Provide the [x, y] coordinate of the cell's center where the given text is located.  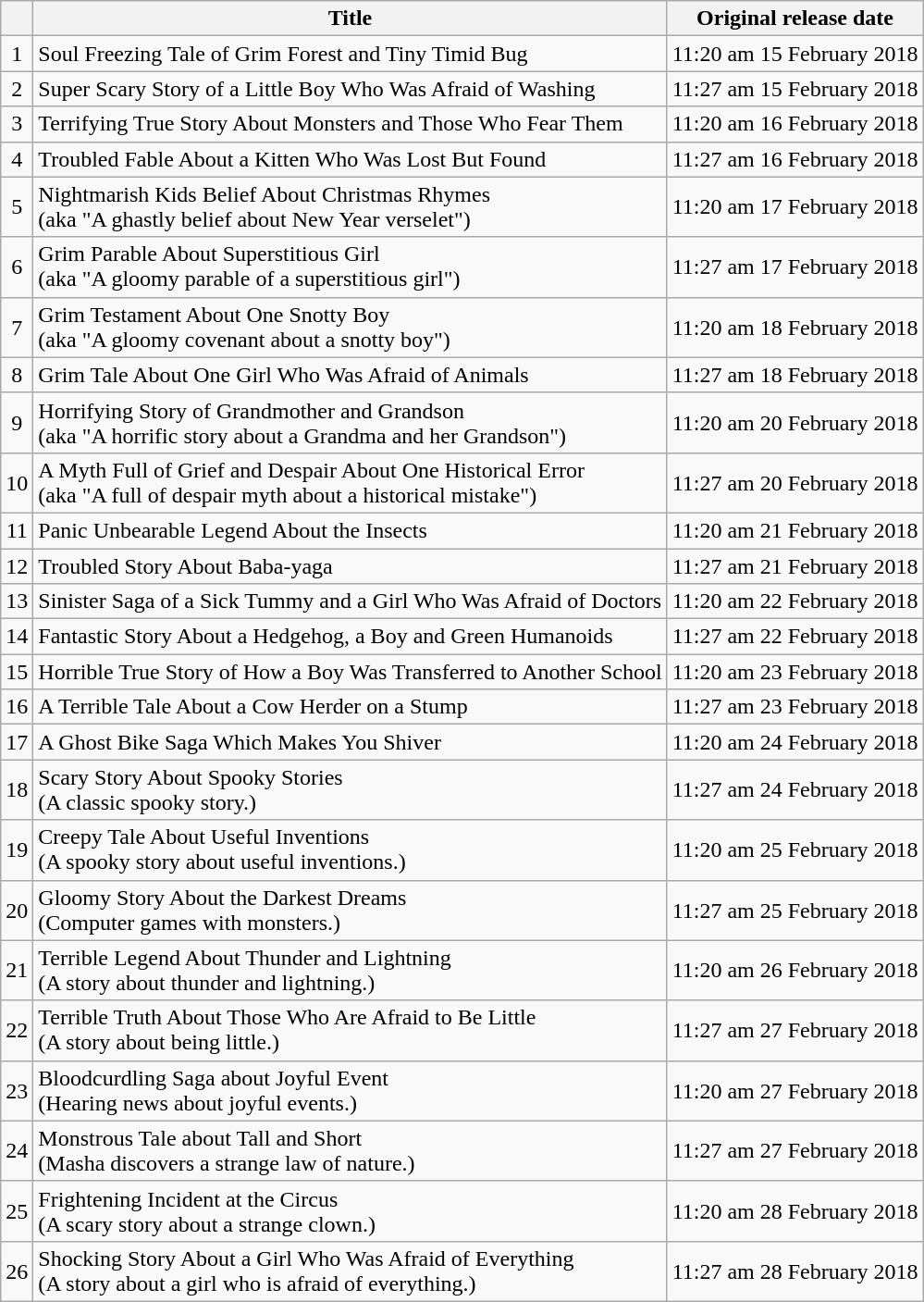
11:20 am 17 February 2018 [795, 207]
14 [17, 637]
11:20 am 20 February 2018 [795, 422]
8 [17, 375]
11:20 am 27 February 2018 [795, 1090]
Monstrous Tale about Tall and Short(Masha discovers a strange law of nature.) [350, 1151]
11:20 am 24 February 2018 [795, 742]
6 [17, 267]
Gloomy Story About the Darkest Dreams(Computer games with monsters.) [350, 911]
11:27 am 16 February 2018 [795, 159]
3 [17, 124]
Horrifying Story of Grandmother and Grandson(aka "A horrific story about a Grandma and her Grandson") [350, 422]
Terrible Legend About Thunder and Lightning(A story about thunder and lightning.) [350, 970]
Grim Testament About One Snotty Boy(aka "A gloomy covenant about a snotty boy") [350, 328]
20 [17, 911]
Panic Unbearable Legend About the Insects [350, 530]
11:27 am 21 February 2018 [795, 565]
Title [350, 19]
Troubled Fable About a Kitten Who Was Lost But Found [350, 159]
Original release date [795, 19]
18 [17, 790]
13 [17, 601]
7 [17, 328]
11:27 am 20 February 2018 [795, 483]
10 [17, 483]
15 [17, 672]
Terrifying True Story About Monsters and Those Who Fear Them [350, 124]
A Myth Full of Grief and Despair About One Historical Error(aka "A full of despair myth about a historical mistake") [350, 483]
9 [17, 422]
26 [17, 1271]
Scary Story About Spooky Stories(A classic spooky story.) [350, 790]
12 [17, 565]
24 [17, 1151]
11:20 am 18 February 2018 [795, 328]
11:27 am 15 February 2018 [795, 89]
Horrible True Story of How a Boy Was Transferred to Another School [350, 672]
11:20 am 22 February 2018 [795, 601]
16 [17, 707]
25 [17, 1210]
11:20 am 23 February 2018 [795, 672]
5 [17, 207]
Grim Tale About One Girl Who Was Afraid of Animals [350, 375]
17 [17, 742]
11:20 am 28 February 2018 [795, 1210]
A Terrible Tale About a Cow Herder on a Stump [350, 707]
Nightmarish Kids Belief About Christmas Rhymes(aka "A ghastly belief about New Year verselet") [350, 207]
Shocking Story About a Girl Who Was Afraid of Everything(A story about a girl who is afraid of everything.) [350, 1271]
11:20 am 16 February 2018 [795, 124]
A Ghost Bike Saga Which Makes You Shiver [350, 742]
11:20 am 26 February 2018 [795, 970]
Sinister Saga of a Sick Tummy and a Girl Who Was Afraid of Doctors [350, 601]
22 [17, 1031]
11:20 am 15 February 2018 [795, 54]
11:20 am 25 February 2018 [795, 849]
Creepy Tale About Useful Inventions(A spooky story about useful inventions.) [350, 849]
11:20 am 21 February 2018 [795, 530]
Frightening Incident at the Circus(A scary story about a strange clown.) [350, 1210]
1 [17, 54]
11:27 am 17 February 2018 [795, 267]
Grim Parable About Superstitious Girl(aka "A gloomy parable of a superstitious girl") [350, 267]
11:27 am 23 February 2018 [795, 707]
Soul Freezing Tale of Grim Forest and Tiny Timid Bug [350, 54]
2 [17, 89]
11:27 am 18 February 2018 [795, 375]
11:27 am 28 February 2018 [795, 1271]
21 [17, 970]
Troubled Story About Baba-yaga [350, 565]
4 [17, 159]
11:27 am 24 February 2018 [795, 790]
11:27 am 22 February 2018 [795, 637]
19 [17, 849]
Super Scary Story of a Little Boy Who Was Afraid of Washing [350, 89]
11 [17, 530]
Bloodcurdling Saga about Joyful Event(Hearing news about joyful events.) [350, 1090]
Terrible Truth About Those Who Are Afraid to Be Little(A story about being little.) [350, 1031]
23 [17, 1090]
Fantastic Story About a Hedgehog, a Boy and Green Humanoids [350, 637]
11:27 am 25 February 2018 [795, 911]
